Determine the [X, Y] coordinate at the center of the cell enclosing the given text.  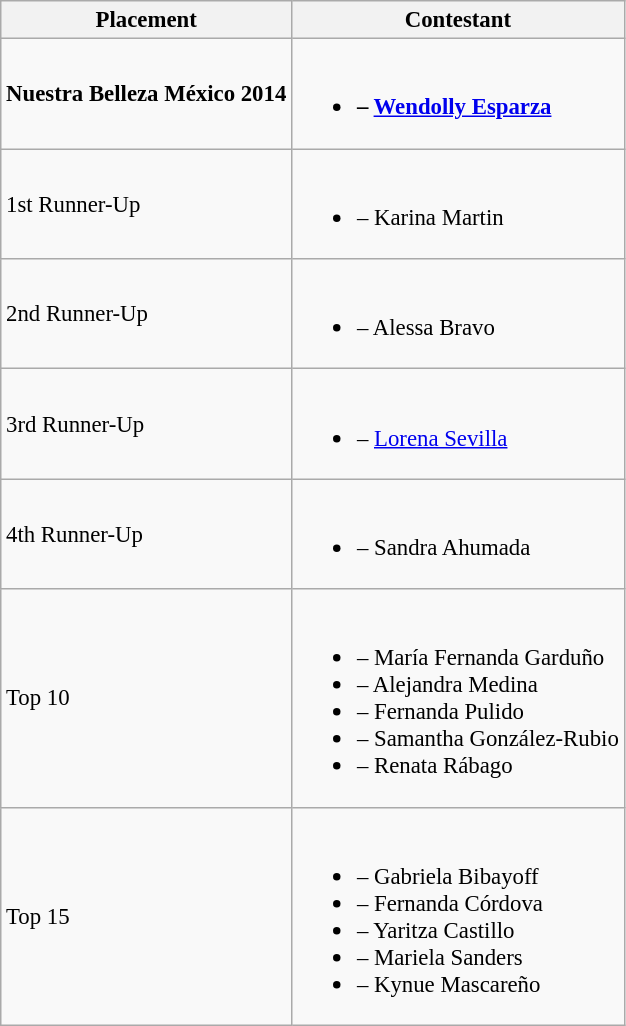
– Alessa Bravo [458, 314]
Nuestra Belleza México 2014 [146, 94]
– María Fernanda Garduño – Alejandra Medina – Fernanda Pulido – Samantha González-Rubio – Renata Rábago [458, 698]
3rd Runner-Up [146, 424]
Top 10 [146, 698]
4th Runner-Up [146, 534]
2nd Runner-Up [146, 314]
– Gabriela Bibayoff – Fernanda Córdova – Yaritza Castillo – Mariela Sanders – Kynue Mascareño [458, 916]
Placement [146, 20]
– Wendolly Esparza [458, 94]
– Sandra Ahumada [458, 534]
– Karina Martin [458, 204]
Contestant [458, 20]
1st Runner-Up [146, 204]
Top 15 [146, 916]
– Lorena Sevilla [458, 424]
